Detect which cell encompasses the target text, then output its [x, y] center coordinate. 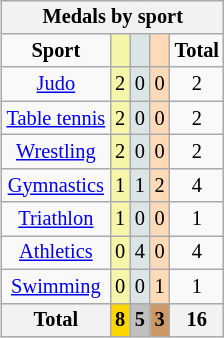
16 [197, 320]
Triathlon [56, 219]
Medals by sport [113, 17]
3 [160, 320]
Sport [56, 51]
Gymnastics [56, 185]
Table tennis [56, 118]
Judo [56, 84]
Athletics [56, 253]
Swimming [56, 286]
Wrestling [56, 152]
8 [120, 320]
5 [140, 320]
